Determine the [X, Y] coordinate at the center of the cell enclosing the given text.  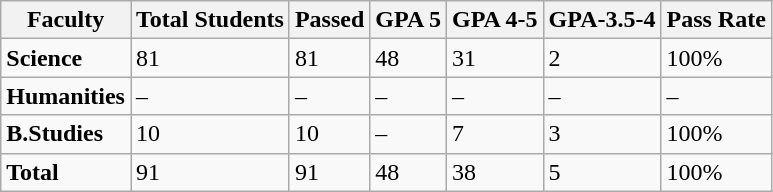
3 [602, 134]
31 [494, 58]
GPA-3.5-4 [602, 20]
Faculty [66, 20]
Humanities [66, 96]
5 [602, 172]
7 [494, 134]
Total [66, 172]
2 [602, 58]
GPA 4-5 [494, 20]
GPA 5 [408, 20]
Pass Rate [716, 20]
Passed [329, 20]
38 [494, 172]
Total Students [210, 20]
B.Studies [66, 134]
Science [66, 58]
